Detect which cell encompasses the target text, then output its [X, Y] center coordinate. 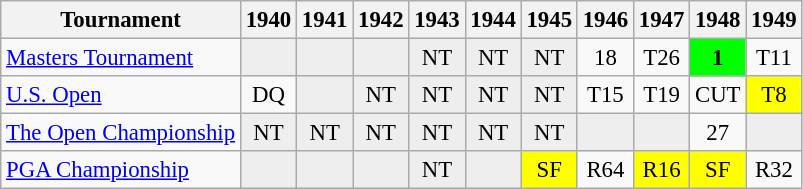
1947 [661, 20]
27 [718, 133]
1942 [381, 20]
R16 [661, 170]
T15 [605, 95]
PGA Championship [121, 170]
1948 [718, 20]
R32 [774, 170]
1 [718, 58]
Tournament [121, 20]
1941 [325, 20]
1943 [437, 20]
1945 [549, 20]
T26 [661, 58]
U.S. Open [121, 95]
CUT [718, 95]
The Open Championship [121, 133]
1944 [493, 20]
DQ [268, 95]
T19 [661, 95]
1940 [268, 20]
R64 [605, 170]
T11 [774, 58]
Masters Tournament [121, 58]
1949 [774, 20]
18 [605, 58]
T8 [774, 95]
1946 [605, 20]
